Output the (X, Y) coordinate of the center of the cell containing the given text.  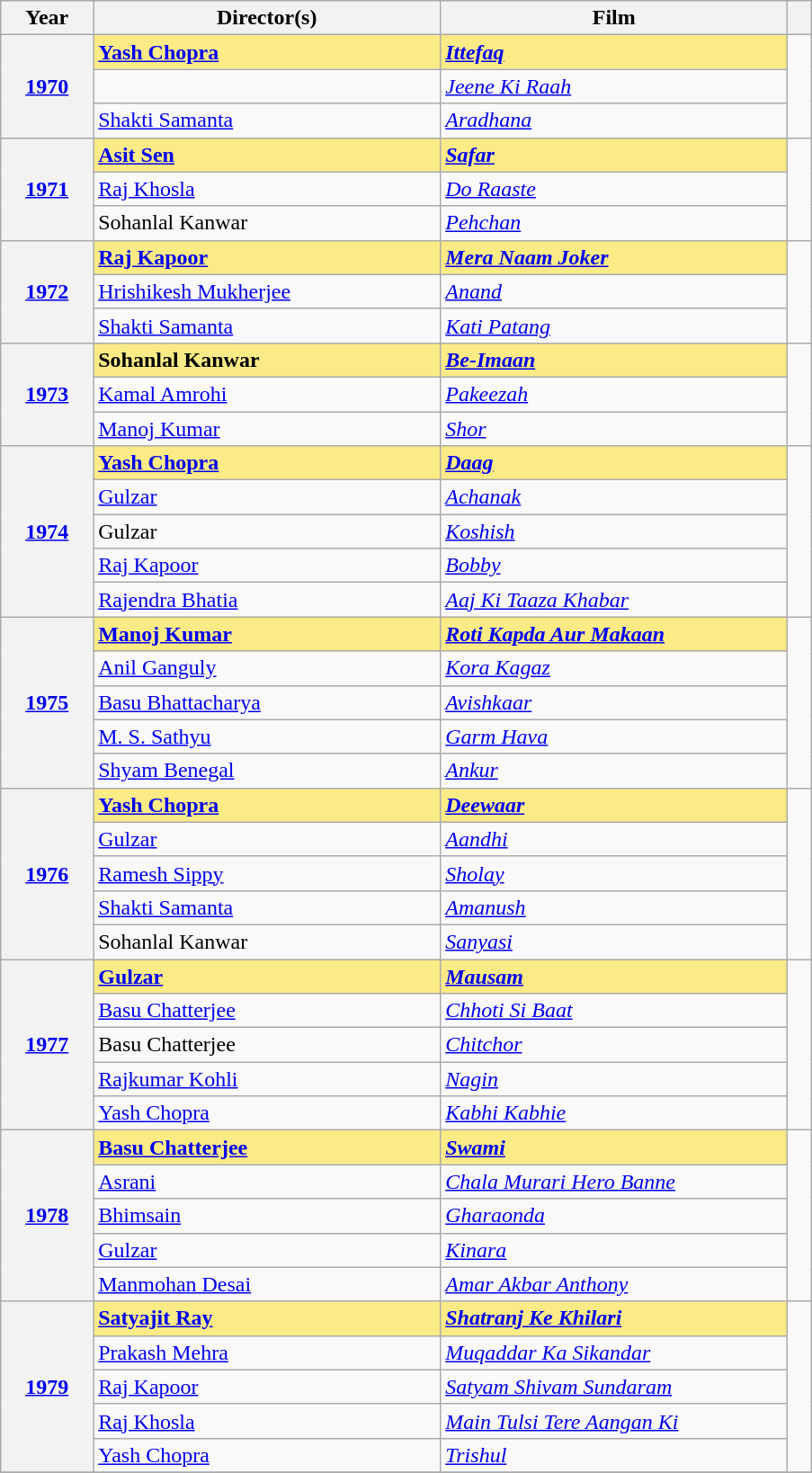
1975 (47, 702)
Anil Ganguly (267, 668)
Manmohan Desai (267, 1284)
Amar Akbar Anthony (614, 1284)
1979 (47, 1387)
Prakash Mehra (267, 1352)
1973 (47, 394)
1970 (47, 86)
1978 (47, 1216)
Muqaddar Ka Sikandar (614, 1352)
Chitchor (614, 1045)
Gharaonda (614, 1216)
Satyajit Ray (267, 1318)
Shatranj Ke Khilari (614, 1318)
Deewaar (614, 805)
Roti Kapda Aur Makaan (614, 634)
Chhoti Si Baat (614, 1011)
Daag (614, 463)
Film (614, 18)
Main Tulsi Tere Aangan Ki (614, 1421)
Do Raaste (614, 189)
Sholay (614, 873)
Asit Sen (267, 155)
1976 (47, 873)
Shor (614, 429)
Aaj Ki Taaza Khabar (614, 600)
Garm Hava (614, 736)
Mausam (614, 976)
Ramesh Sippy (267, 873)
Nagin (614, 1079)
1974 (47, 531)
Basu Bhattacharya (267, 702)
Hrishikesh Mukherjee (267, 291)
Shyam Benegal (267, 771)
Anand (614, 291)
1972 (47, 291)
Pehchan (614, 223)
Koshish (614, 531)
Trishul (614, 1455)
Kamal Amrohi (267, 394)
Ankur (614, 771)
Rajendra Bhatia (267, 600)
Rajkumar Kohli (267, 1079)
Bhimsain (267, 1216)
Aradhana (614, 121)
Mera Naam Joker (614, 257)
Be-Imaan (614, 360)
Achanak (614, 497)
Aandhi (614, 839)
Kati Patang (614, 326)
Asrani (267, 1182)
Satyam Shivam Sundaram (614, 1387)
Jeene Ki Raah (614, 86)
Chala Murari Hero Banne (614, 1182)
Pakeezah (614, 394)
Bobby (614, 566)
Year (47, 18)
Sanyasi (614, 942)
Amanush (614, 907)
Ittefaq (614, 52)
1977 (47, 1044)
M. S. Sathyu (267, 736)
Safar (614, 155)
Kinara (614, 1250)
Director(s) (267, 18)
Kabhi Kabhie (614, 1113)
Avishkaar (614, 702)
Swami (614, 1147)
Kora Kagaz (614, 668)
1971 (47, 189)
